Scan for the cell matching the given text and deliver its (X, Y) coordinate at center. 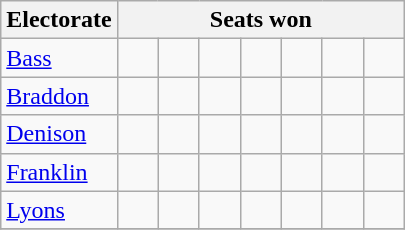
Bass (59, 58)
Denison (59, 134)
Electorate (59, 20)
Seats won (260, 20)
Braddon (59, 96)
Franklin (59, 172)
Lyons (59, 210)
